Output the [x, y] coordinate of the center of the cell containing the given text.  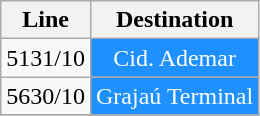
5131/10 [46, 58]
Cid. Ademar [174, 58]
Grajaú Terminal [174, 96]
Line [46, 20]
Destination [174, 20]
5630/10 [46, 96]
